Return the (X, Y) coordinate for the center point of the cell that contains the specified text.  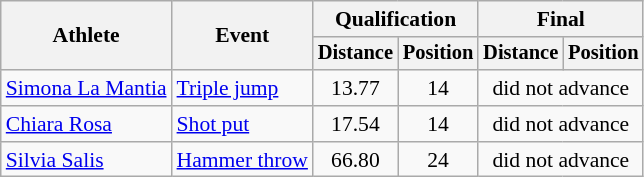
Event (242, 36)
Triple jump (242, 88)
Simona La Mantia (86, 88)
Shot put (242, 124)
13.77 (356, 88)
17.54 (356, 124)
Final (560, 19)
Athlete (86, 36)
Chiara Rosa (86, 124)
Qualification (396, 19)
